Determine the [X, Y] coordinate at the center of the cell enclosing the given text.  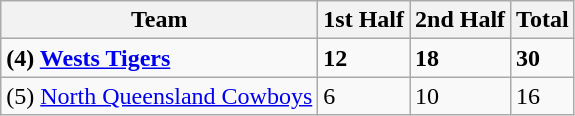
Total [543, 20]
18 [460, 58]
30 [543, 58]
(4) Wests Tigers [160, 58]
10 [460, 96]
16 [543, 96]
6 [364, 96]
1st Half [364, 20]
12 [364, 58]
(5) North Queensland Cowboys [160, 96]
2nd Half [460, 20]
Team [160, 20]
